Return (X, Y) of the center of cell containing provided text 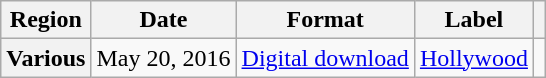
Digital download (325, 58)
May 20, 2016 (164, 58)
Hollywood (474, 58)
Format (325, 20)
Various (46, 58)
Label (474, 20)
Date (164, 20)
Region (46, 20)
